Pinpoint the cell where the given text exists, returning its (x, y) midpoint coordinate. 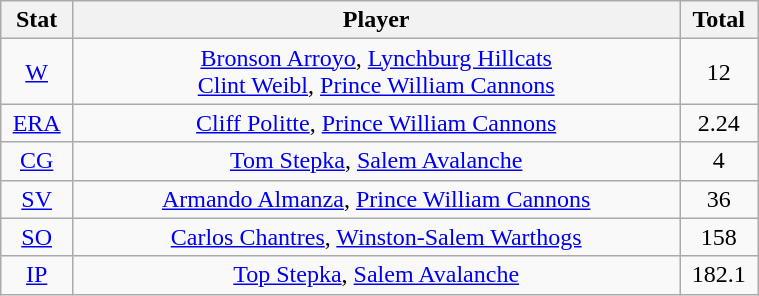
Total (719, 20)
Top Stepka, Salem Avalanche (376, 275)
ERA (37, 123)
Tom Stepka, Salem Avalanche (376, 161)
W (37, 72)
Stat (37, 20)
4 (719, 161)
Player (376, 20)
182.1 (719, 275)
Cliff Politte, Prince William Cannons (376, 123)
IP (37, 275)
Carlos Chantres, Winston-Salem Warthogs (376, 237)
SV (37, 199)
12 (719, 72)
36 (719, 199)
158 (719, 237)
Bronson Arroyo, Lynchburg Hillcats Clint Weibl, Prince William Cannons (376, 72)
SO (37, 237)
Armando Almanza, Prince William Cannons (376, 199)
CG (37, 161)
2.24 (719, 123)
